Locate the cell with the specified text and output its (X, Y) center coordinate. 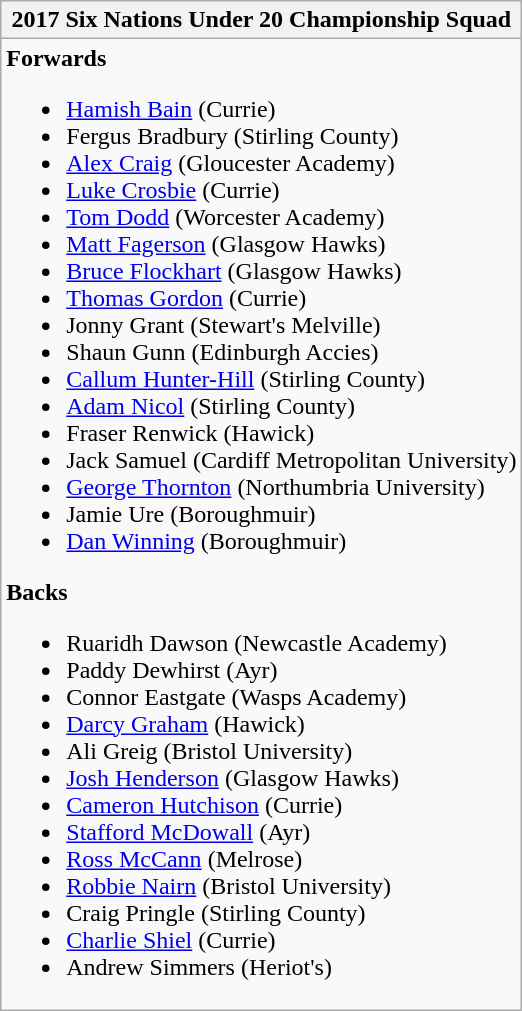
2017 Six Nations Under 20 Championship Squad (262, 20)
